Scan for the cell matching the given text and deliver its [x, y] coordinate at center. 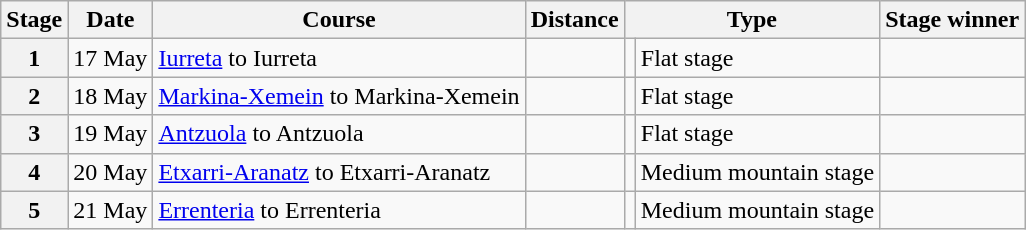
Etxarri-Aranatz to Etxarri-Aranatz [339, 172]
18 May [110, 96]
Iurreta to Iurreta [339, 58]
Date [110, 20]
1 [34, 58]
Errenteria to Errenteria [339, 210]
Course [339, 20]
2 [34, 96]
Distance [574, 20]
4 [34, 172]
Antzuola to Antzuola [339, 134]
3 [34, 134]
5 [34, 210]
Stage [34, 20]
Type [752, 20]
20 May [110, 172]
17 May [110, 58]
21 May [110, 210]
19 May [110, 134]
Markina-Xemein to Markina-Xemein [339, 96]
Stage winner [952, 20]
